Return the [X, Y] coordinate for the center point of the cell that contains the specified text.  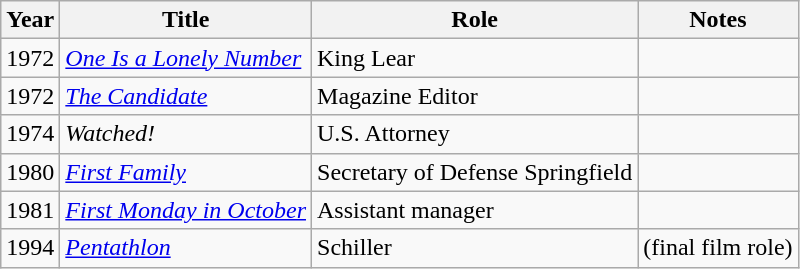
1994 [30, 248]
King Lear [475, 58]
U.S. Attorney [475, 134]
Secretary of Defense Springfield [475, 172]
Year [30, 20]
(final film role) [718, 248]
1980 [30, 172]
Title [186, 20]
Schiller [475, 248]
First Family [186, 172]
Assistant manager [475, 210]
First Monday in October [186, 210]
1974 [30, 134]
Role [475, 20]
Magazine Editor [475, 96]
One Is a Lonely Number [186, 58]
The Candidate [186, 96]
1981 [30, 210]
Pentathlon [186, 248]
Notes [718, 20]
Watched! [186, 134]
